Provide the [x, y] coordinate of the cell's center where the given text is located.  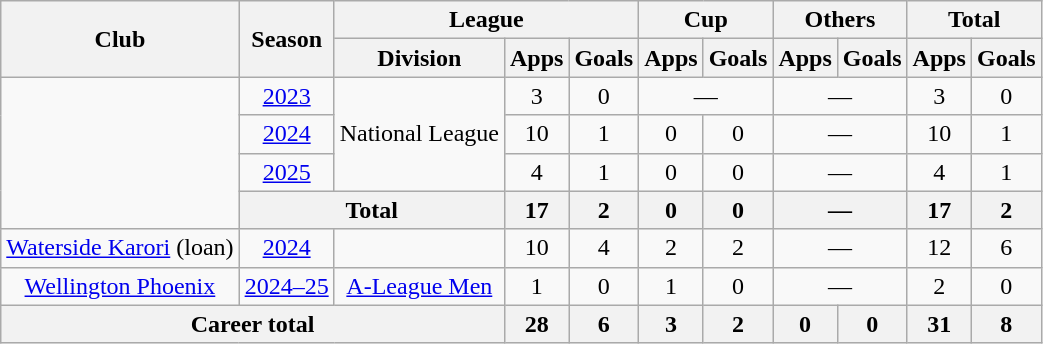
31 [939, 324]
Wellington Phoenix [120, 286]
2025 [286, 172]
Club [120, 39]
Season [286, 39]
Others [840, 20]
League [486, 20]
12 [939, 248]
Cup [706, 20]
8 [1006, 324]
Division [419, 58]
National League [419, 134]
A-League Men [419, 286]
Career total [253, 324]
2024–25 [286, 286]
28 [536, 324]
Waterside Karori (loan) [120, 248]
2023 [286, 96]
